Find where the given text appears and provide that cell's center as [X, Y] coordinate. 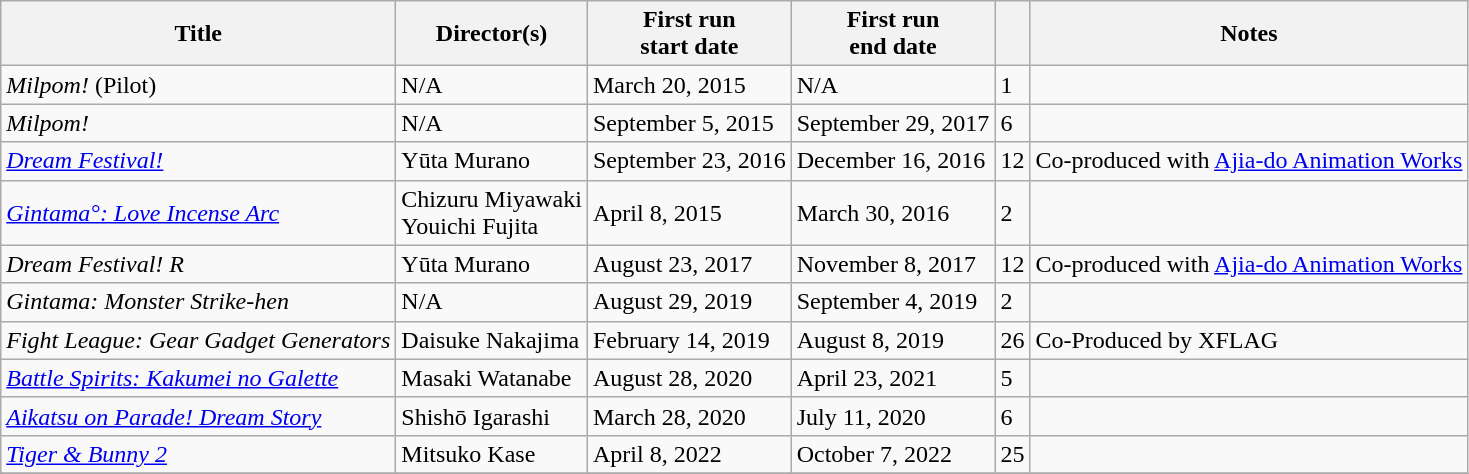
September 29, 2017 [893, 123]
March 30, 2016 [893, 212]
Fight League: Gear Gadget Generators [198, 340]
Battle Spirits: Kakumei no Galette [198, 378]
October 7, 2022 [893, 454]
September 5, 2015 [689, 123]
First runend date [893, 34]
Masaki Watanabe [492, 378]
Tiger & Bunny 2 [198, 454]
First runstart date [689, 34]
Aikatsu on Parade! Dream Story [198, 416]
September 4, 2019 [893, 302]
August 23, 2017 [689, 264]
Chizuru MiyawakiYouichi Fujita [492, 212]
April 8, 2015 [689, 212]
Mitsuko Kase [492, 454]
Daisuke Nakajima [492, 340]
Milpom! (Pilot) [198, 85]
5 [1012, 378]
March 20, 2015 [689, 85]
Dream Festival! [198, 161]
December 16, 2016 [893, 161]
1 [1012, 85]
Notes [1249, 34]
26 [1012, 340]
Title [198, 34]
Gintama°: Love Incense Arc [198, 212]
Shishō Igarashi [492, 416]
August 29, 2019 [689, 302]
25 [1012, 454]
March 28, 2020 [689, 416]
September 23, 2016 [689, 161]
February 14, 2019 [689, 340]
Dream Festival! R [198, 264]
July 11, 2020 [893, 416]
August 8, 2019 [893, 340]
Gintama: Monster Strike-hen [198, 302]
April 8, 2022 [689, 454]
Director(s) [492, 34]
August 28, 2020 [689, 378]
Milpom! [198, 123]
April 23, 2021 [893, 378]
November 8, 2017 [893, 264]
Co-Produced by XFLAG [1249, 340]
